Return the [X, Y] coordinate for the center point of the cell that contains the specified text.  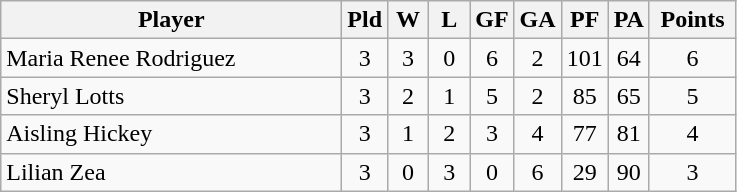
Points [692, 20]
90 [628, 172]
W [408, 20]
Player [172, 20]
29 [584, 172]
GA [538, 20]
PA [628, 20]
GF [492, 20]
PF [584, 20]
101 [584, 58]
65 [628, 96]
Pld [365, 20]
Sheryl Lotts [172, 96]
64 [628, 58]
Maria Renee Rodriguez [172, 58]
77 [584, 134]
81 [628, 134]
Lilian Zea [172, 172]
L [450, 20]
Aisling Hickey [172, 134]
85 [584, 96]
